Determine the (x, y) coordinate at the center of the cell enclosing the given text.  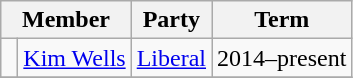
Liberal (171, 58)
2014–present (282, 58)
Term (282, 20)
Member (66, 20)
Party (171, 20)
Kim Wells (74, 58)
